Return the (X, Y) coordinate for the center point of the cell that contains the specified text.  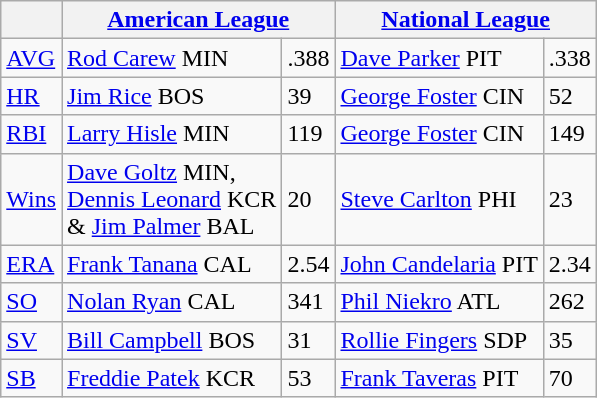
National League (466, 20)
HR (32, 96)
23 (570, 199)
.338 (570, 58)
SB (32, 378)
53 (308, 378)
Jim Rice BOS (172, 96)
Steve Carlton PHI (439, 199)
AVG (32, 58)
149 (570, 134)
70 (570, 378)
SO (32, 302)
2.34 (570, 264)
Nolan Ryan CAL (172, 302)
2.54 (308, 264)
Freddie Patek KCR (172, 378)
Dave Goltz MIN, Dennis Leonard KCR & Jim Palmer BAL (172, 199)
52 (570, 96)
262 (570, 302)
341 (308, 302)
ERA (32, 264)
Rollie Fingers SDP (439, 340)
39 (308, 96)
Frank Taveras PIT (439, 378)
Frank Tanana CAL (172, 264)
119 (308, 134)
Phil Niekro ATL (439, 302)
John Candelaria PIT (439, 264)
American League (198, 20)
Bill Campbell BOS (172, 340)
.388 (308, 58)
31 (308, 340)
SV (32, 340)
35 (570, 340)
20 (308, 199)
Rod Carew MIN (172, 58)
Dave Parker PIT (439, 58)
Larry Hisle MIN (172, 134)
Wins (32, 199)
RBI (32, 134)
